Extract the (X, Y) coordinate from the center of the cell holding the provided text.  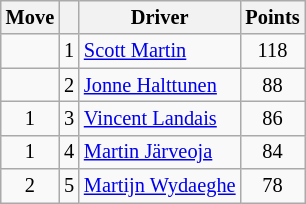
Vincent Landais (160, 118)
4 (69, 152)
Martijn Wydaeghe (160, 186)
3 (69, 118)
5 (69, 186)
Move (30, 17)
Scott Martin (160, 51)
86 (272, 118)
Driver (160, 17)
118 (272, 51)
78 (272, 186)
84 (272, 152)
Martin Järveoja (160, 152)
88 (272, 85)
Points (272, 17)
Jonne Halttunen (160, 85)
